Detect which cell encompasses the target text, then output its (x, y) center coordinate. 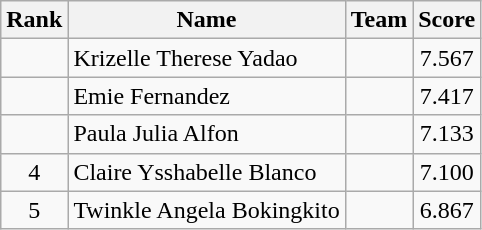
4 (34, 172)
Emie Fernandez (206, 96)
Score (447, 20)
Claire Ysshabelle Blanco (206, 172)
Team (379, 20)
Krizelle Therese Yadao (206, 58)
5 (34, 210)
7.100 (447, 172)
7.133 (447, 134)
Name (206, 20)
7.417 (447, 96)
Paula Julia Alfon (206, 134)
Twinkle Angela Bokingkito (206, 210)
6.867 (447, 210)
7.567 (447, 58)
Rank (34, 20)
